Search for the cell housing the specified text and yield its (x, y) center coordinate. 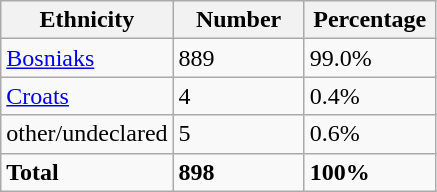
99.0% (370, 58)
889 (238, 58)
0.6% (370, 134)
Ethnicity (87, 20)
Total (87, 172)
Bosniaks (87, 58)
Number (238, 20)
4 (238, 96)
Percentage (370, 20)
Croats (87, 96)
other/undeclared (87, 134)
898 (238, 172)
100% (370, 172)
5 (238, 134)
0.4% (370, 96)
